Pinpoint the cell where the given text exists, returning its [X, Y] midpoint coordinate. 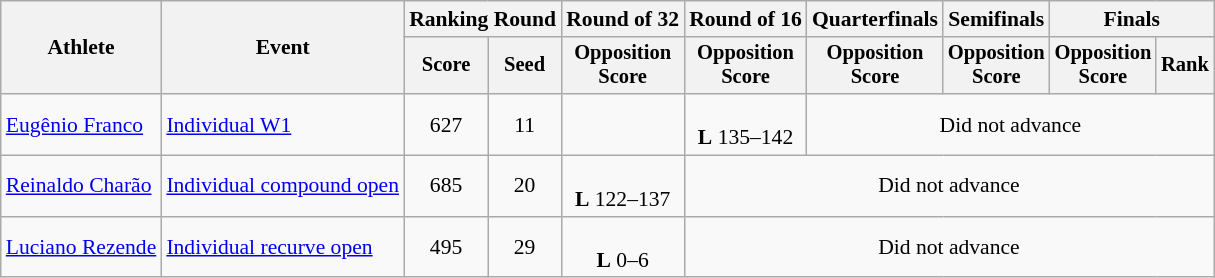
Luciano Rezende [82, 248]
11 [524, 124]
20 [524, 186]
29 [524, 248]
Athlete [82, 48]
Ranking Round [482, 19]
Score [446, 66]
Round of 16 [746, 19]
Individual recurve open [282, 248]
Eugênio Franco [82, 124]
L 135–142 [746, 124]
Event [282, 48]
Individual compound open [282, 186]
Round of 32 [622, 19]
L 0–6 [622, 248]
Individual W1 [282, 124]
Finals [1132, 19]
Rank [1185, 66]
685 [446, 186]
Semifinals [996, 19]
Quarterfinals [875, 19]
495 [446, 248]
Seed [524, 66]
627 [446, 124]
L 122–137 [622, 186]
Reinaldo Charão [82, 186]
